Capture the cell that displays the provided text and extract its (x, y) central coordinate. 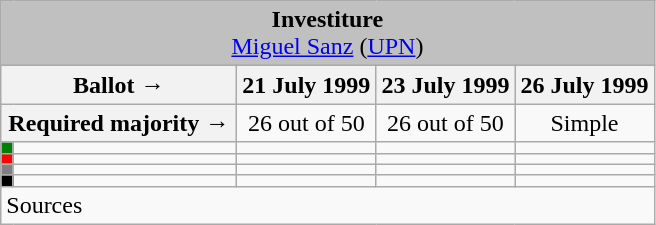
Required majority → (119, 123)
23 July 1999 (446, 85)
Simple (584, 123)
InvestitureMiguel Sanz (UPN) (328, 34)
26 July 1999 (584, 85)
Ballot → (119, 85)
21 July 1999 (306, 85)
Sources (328, 205)
